Detect which cell encompasses the target text, then output its (x, y) center coordinate. 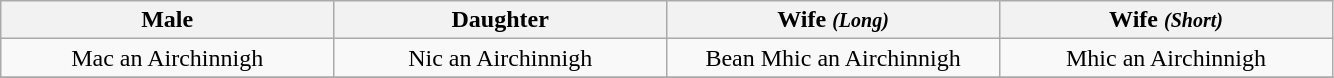
Wife (Long) (834, 20)
Mac an Airchinnigh (168, 58)
Mhic an Airchinnigh (1166, 58)
Wife (Short) (1166, 20)
Male (168, 20)
Daughter (500, 20)
Bean Mhic an Airchinnigh (834, 58)
Nic an Airchinnigh (500, 58)
